For the text-containing cell, return its midpoint in (x, y) coordinate format. 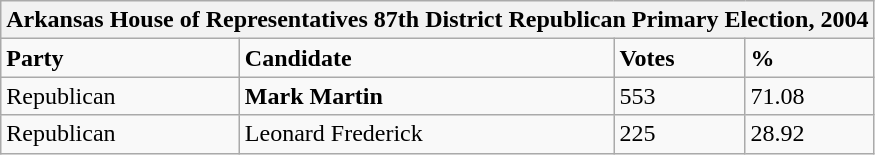
Arkansas House of Representatives 87th District Republican Primary Election, 2004 (438, 20)
Votes (680, 58)
Leonard Frederick (426, 134)
225 (680, 134)
% (810, 58)
71.08 (810, 96)
Candidate (426, 58)
28.92 (810, 134)
553 (680, 96)
Party (120, 58)
Mark Martin (426, 96)
